Output the [x, y] coordinate of the center of the cell containing the given text.  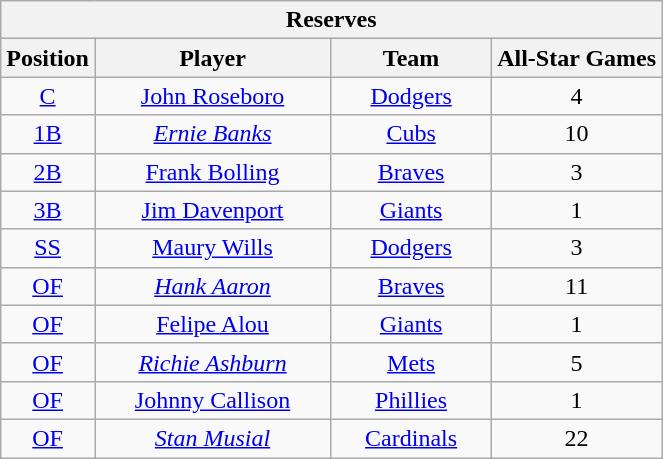
Jim Davenport [212, 210]
Cardinals [412, 438]
1B [48, 134]
Felipe Alou [212, 324]
All-Star Games [577, 58]
Player [212, 58]
Reserves [332, 20]
SS [48, 248]
Team [412, 58]
Stan Musial [212, 438]
Cubs [412, 134]
10 [577, 134]
Johnny Callison [212, 400]
Maury Wills [212, 248]
5 [577, 362]
4 [577, 96]
2B [48, 172]
22 [577, 438]
Hank Aaron [212, 286]
Ernie Banks [212, 134]
C [48, 96]
Position [48, 58]
Frank Bolling [212, 172]
Phillies [412, 400]
John Roseboro [212, 96]
Mets [412, 362]
3B [48, 210]
11 [577, 286]
Richie Ashburn [212, 362]
